Locate the cell with the specified text and output its [X, Y] center coordinate. 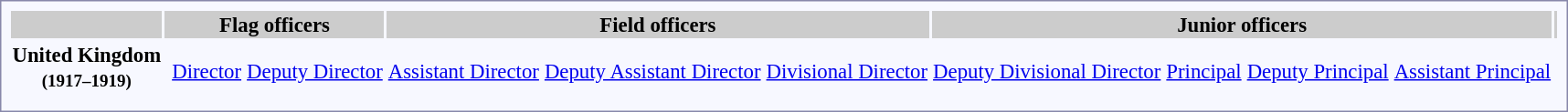
Junior officers [1243, 25]
Deputy Assistant Director [652, 71]
Deputy Divisional Director [1047, 71]
United Kingdom(1917–1919) [87, 67]
Deputy Principal [1318, 71]
Principal [1204, 71]
Director [207, 71]
Divisional Director [847, 71]
Deputy Director [315, 71]
Assistant Principal [1472, 71]
Flag officers [275, 25]
Field officers [658, 25]
Assistant Director [463, 71]
